Return the [X, Y] coordinate for the center point of the cell that contains the specified text.  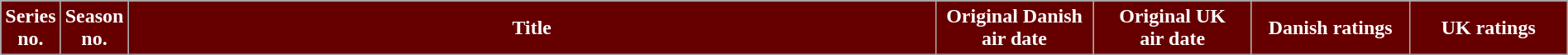
Original Danishair date [1014, 28]
Danish ratings [1330, 28]
Season no. [94, 28]
Original UKair date [1173, 28]
UK ratings [1489, 28]
Title [532, 28]
Series no. [31, 28]
